Return (X, Y) of the center of cell containing provided text 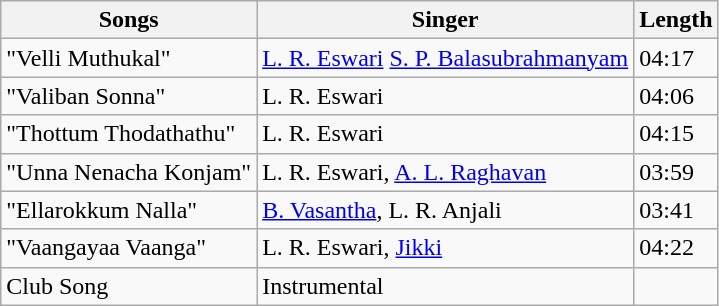
L. R. Eswari, A. L. Raghavan (446, 172)
Singer (446, 20)
Length (676, 20)
"Ellarokkum Nalla" (129, 210)
04:22 (676, 248)
Instrumental (446, 286)
03:41 (676, 210)
"Velli Muthukal" (129, 58)
Songs (129, 20)
L. R. Eswari S. P. Balasubrahmanyam (446, 58)
"Vaangayaa Vaanga" (129, 248)
"Thottum Thodathathu" (129, 134)
04:15 (676, 134)
04:17 (676, 58)
"Unna Nenacha Konjam" (129, 172)
L. R. Eswari, Jikki (446, 248)
"Valiban Sonna" (129, 96)
B. Vasantha, L. R. Anjali (446, 210)
04:06 (676, 96)
03:59 (676, 172)
Club Song (129, 286)
